Search for the cell housing the specified text and yield its (X, Y) center coordinate. 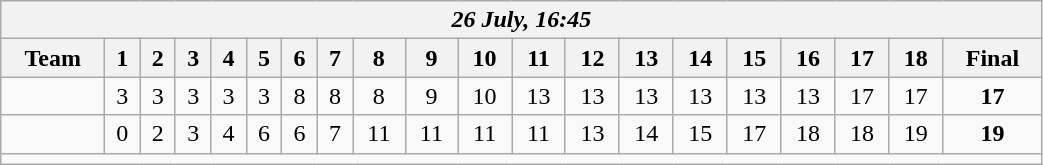
5 (264, 58)
Team (53, 58)
16 (808, 58)
Final (992, 58)
12 (592, 58)
26 July, 16:45 (522, 20)
0 (122, 134)
1 (122, 58)
